Capture the cell that displays the provided text and extract its (x, y) central coordinate. 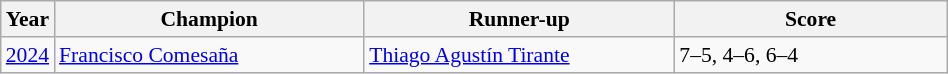
Runner-up (519, 19)
Thiago Agustín Tirante (519, 55)
Francisco Comesaña (209, 55)
Score (810, 19)
Champion (209, 19)
7–5, 4–6, 6–4 (810, 55)
2024 (28, 55)
Year (28, 19)
